Detect which cell encompasses the target text, then output its (X, Y) center coordinate. 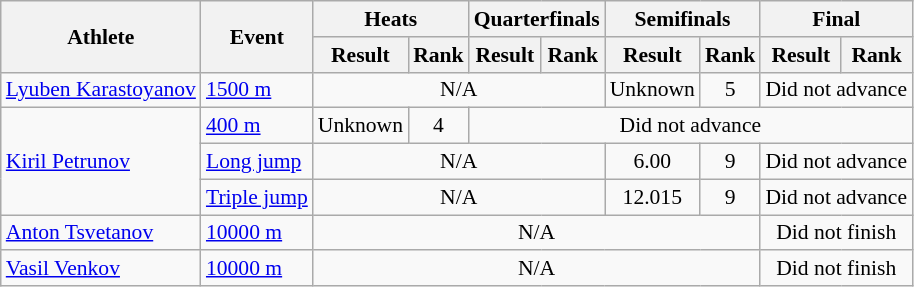
5 (730, 90)
Athlete (101, 36)
Kiril Petrunov (101, 162)
1500 m (257, 90)
400 m (257, 126)
Anton Tsvetanov (101, 233)
Quarterfinals (537, 19)
Long jump (257, 162)
Semifinals (683, 19)
4 (438, 126)
6.00 (652, 162)
Triple jump (257, 197)
Final (836, 19)
Event (257, 36)
12.015 (652, 197)
Heats (391, 19)
Lyuben Karastoyanov (101, 90)
Vasil Venkov (101, 269)
